From the cell containing the given text, extract its center point as [X, Y] coordinate. 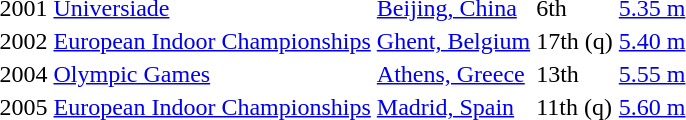
17th (q) [575, 41]
13th [575, 74]
European Indoor Championships [212, 41]
Ghent, Belgium [453, 41]
Olympic Games [212, 74]
Athens, Greece [453, 74]
